Provide the [X, Y] coordinate of the cell's center where the given text is located.  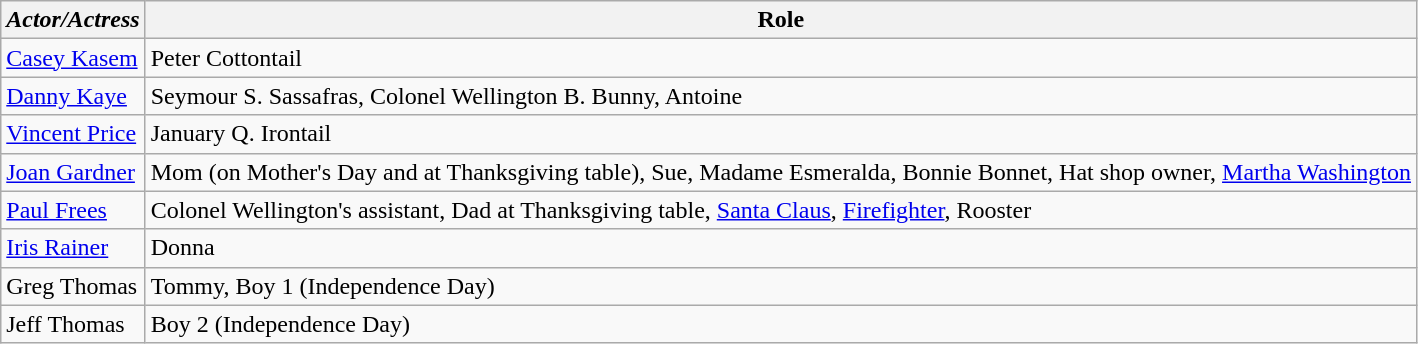
Seymour S. Sassafras, Colonel Wellington B. Bunny, Antoine [780, 96]
Actor/Actress [73, 20]
Jeff Thomas [73, 324]
Role [780, 20]
Vincent Price [73, 134]
Peter Cottontail [780, 58]
Joan Gardner [73, 172]
Danny Kaye [73, 96]
Paul Frees [73, 210]
Iris Rainer [73, 248]
Mom (on Mother's Day and at Thanksgiving table), Sue, Madame Esmeralda, Bonnie Bonnet, Hat shop owner, Martha Washington [780, 172]
Greg Thomas [73, 286]
Tommy, Boy 1 (Independence Day) [780, 286]
Boy 2 (Independence Day) [780, 324]
Colonel Wellington's assistant, Dad at Thanksgiving table, Santa Claus, Firefighter, Rooster [780, 210]
Casey Kasem [73, 58]
January Q. Irontail [780, 134]
Donna [780, 248]
